Determine the (x, y) coordinate at the center of the cell enclosing the given text.  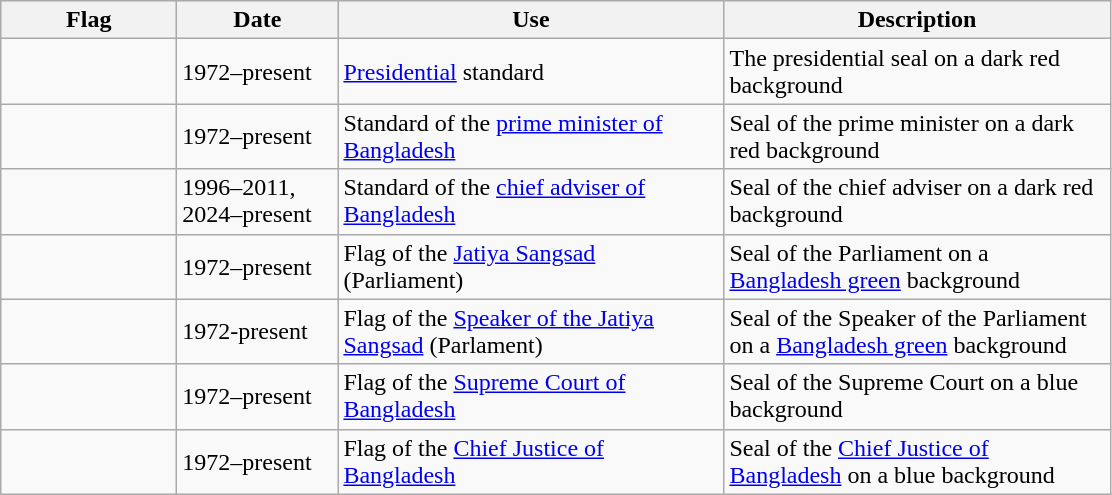
Seal of the prime minister on a dark red background (917, 136)
1996–2011, 2024–present (258, 202)
Flag of the Supreme Court of Bangladesh (531, 396)
Seal of the Speaker of the Parliament on a Bangladesh green background (917, 332)
Presidential standard (531, 72)
Flag (89, 20)
Use (531, 20)
Flag of the Speaker of the Jatiya Sangsad (Parlament) (531, 332)
The presidential seal on a dark red background (917, 72)
1972-present (258, 332)
Standard of the prime minister of Bangladesh (531, 136)
Description (917, 20)
Flag of the Jatiya Sangsad (Parliament) (531, 266)
Flag of the Chief Justice of Bangladesh (531, 462)
Seal of the chief adviser on a dark red background (917, 202)
Seal of the Parliament on a Bangladesh green background (917, 266)
Seal of the Chief Justice of Bangladesh on a blue background (917, 462)
Date (258, 20)
Standard of the chief adviser of Bangladesh (531, 202)
Seal of the Supreme Court on a blue background (917, 396)
